Pinpoint the cell where the given text exists, returning its (x, y) midpoint coordinate. 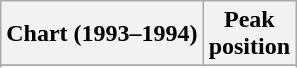
Chart (1993–1994) (102, 34)
Peakposition (249, 34)
